From the cell containing the given text, extract its center point as (x, y) coordinate. 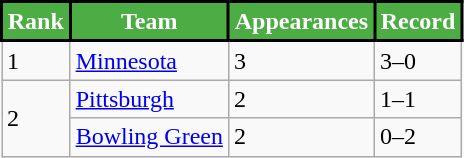
Pittsburgh (149, 99)
Appearances (301, 22)
0–2 (418, 137)
Record (418, 22)
Minnesota (149, 60)
3–0 (418, 60)
Rank (36, 22)
Team (149, 22)
1–1 (418, 99)
3 (301, 60)
1 (36, 60)
Bowling Green (149, 137)
